Identify which cell holds the provided text, then report its (X, Y) central coordinate. 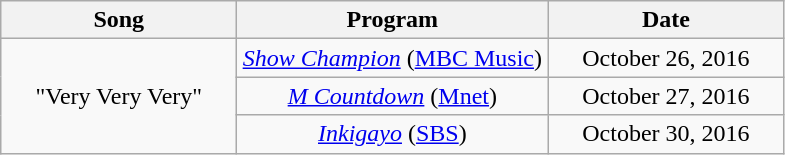
M Countdown (Mnet) (392, 96)
Date (666, 20)
Inkigayo (SBS) (392, 134)
October 27, 2016 (666, 96)
Song (119, 20)
Show Champion (MBC Music) (392, 58)
October 30, 2016 (666, 134)
October 26, 2016 (666, 58)
"Very Very Very" (119, 96)
Program (392, 20)
